Provide the [X, Y] coordinate of the cell's center where the given text is located.  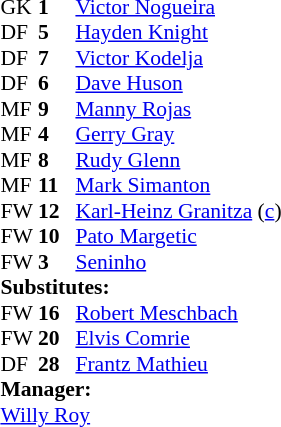
9 [57, 109]
Dave Huson [178, 83]
Rudy Glenn [178, 160]
4 [57, 135]
3 [57, 262]
11 [57, 185]
Karl-Heinz Granitza (c) [178, 211]
Frantz Mathieu [178, 364]
Pato Margetic [178, 237]
Manager: [140, 389]
Seninho [178, 262]
5 [57, 33]
Substitutes: [140, 287]
7 [57, 58]
Mark Simanton [178, 185]
Victor Kodelja [178, 58]
Elvis Comrie [178, 339]
Gerry Gray [178, 135]
Robert Meschbach [178, 313]
Hayden Knight [178, 33]
20 [57, 339]
8 [57, 160]
28 [57, 364]
Manny Rojas [178, 109]
16 [57, 313]
6 [57, 83]
10 [57, 237]
12 [57, 211]
